Find where the given text appears and provide that cell's center as (X, Y) coordinate. 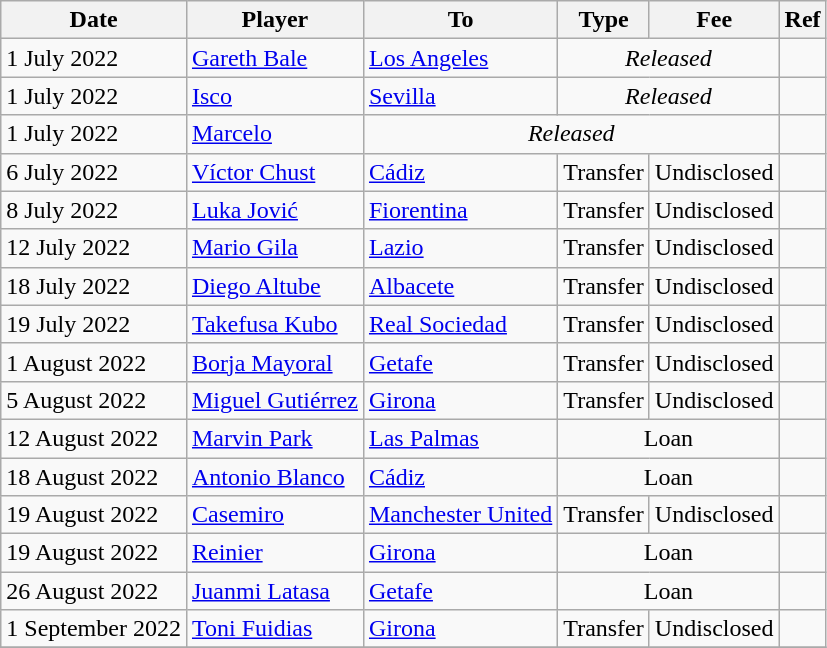
18 August 2022 (94, 477)
12 August 2022 (94, 438)
Marvin Park (274, 438)
Víctor Chust (274, 172)
Marcelo (274, 134)
1 September 2022 (94, 629)
Miguel Gutiérrez (274, 400)
Borja Mayoral (274, 362)
5 August 2022 (94, 400)
1 August 2022 (94, 362)
Los Angeles (460, 58)
Las Palmas (460, 438)
26 August 2022 (94, 591)
Fee (714, 20)
Type (604, 20)
Lazio (460, 248)
Isco (274, 96)
Date (94, 20)
Juanmi Latasa (274, 591)
Diego Altube (274, 286)
Luka Jović (274, 210)
Albacete (460, 286)
6 July 2022 (94, 172)
8 July 2022 (94, 210)
Sevilla (460, 96)
Real Sociedad (460, 324)
Player (274, 20)
Reinier (274, 553)
Casemiro (274, 515)
Fiorentina (460, 210)
Mario Gila (274, 248)
Toni Fuidias (274, 629)
Takefusa Kubo (274, 324)
To (460, 20)
19 July 2022 (94, 324)
12 July 2022 (94, 248)
Antonio Blanco (274, 477)
Gareth Bale (274, 58)
Ref (802, 20)
Manchester United (460, 515)
18 July 2022 (94, 286)
